Extract the [x, y] coordinate from the center of the cell holding the provided text.  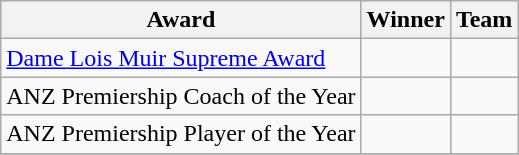
ANZ Premiership Player of the Year [181, 134]
Dame Lois Muir Supreme Award [181, 58]
Team [484, 20]
ANZ Premiership Coach of the Year [181, 96]
Winner [406, 20]
Award [181, 20]
